Extract the (X, Y) coordinate from the center of the cell holding the provided text.  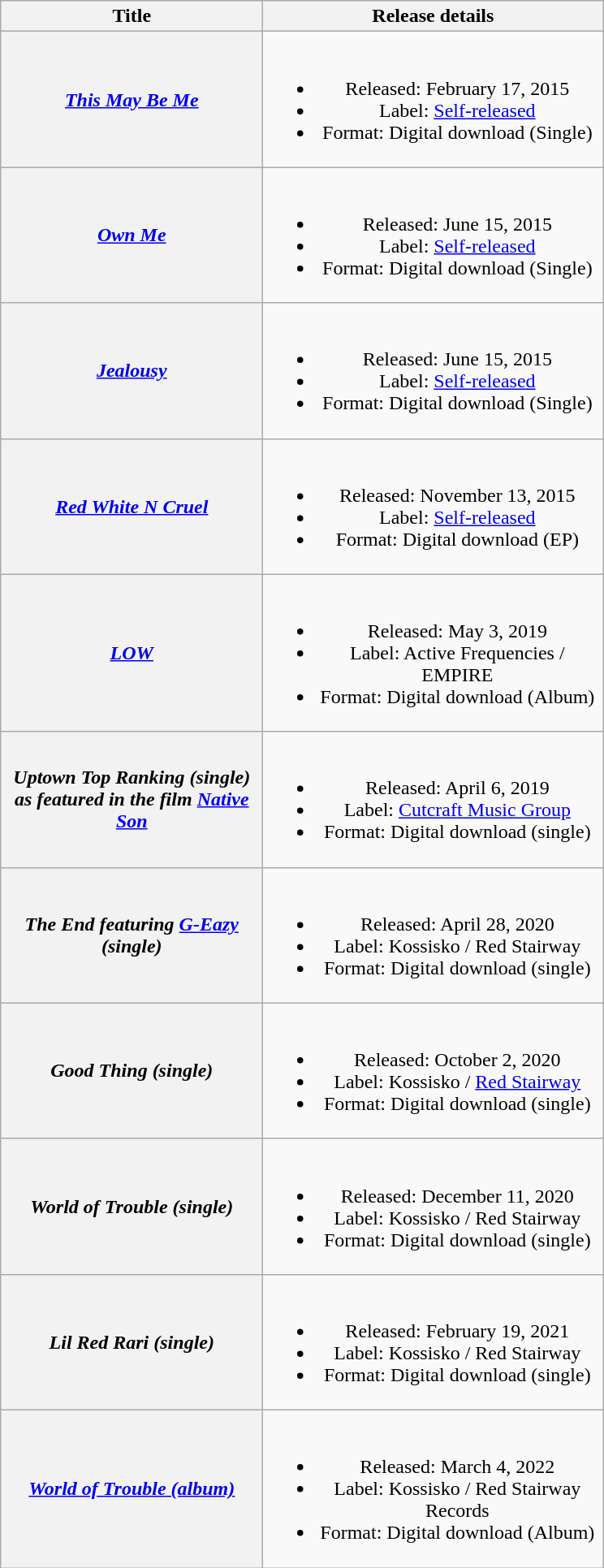
Good Thing (single) (132, 1070)
Released: April 28, 2020Label: Kossisko / Red StairwayFormat: Digital download (single) (434, 935)
The End featuring G-Eazy (single) (132, 935)
World of Trouble (single) (132, 1207)
Red White N Cruel (132, 507)
Released: November 13, 2015Label: Self-releasedFormat: Digital download (EP) (434, 507)
Release details (434, 16)
Released: February 19, 2021Label: Kossisko / Red StairwayFormat: Digital download (single) (434, 1341)
LOW (132, 653)
This May Be Me (132, 99)
Uptown Top Ranking (single) as featured in the film Native Son (132, 799)
Released: April 6, 2019Label: Cutcraft Music GroupFormat: Digital download (single) (434, 799)
Jealousy (132, 370)
World of Trouble (album) (132, 1488)
Released: May 3, 2019Label: Active Frequencies / EMPIREFormat: Digital download (Album) (434, 653)
Released: December 11, 2020Label: Kossisko / Red StairwayFormat: Digital download (single) (434, 1207)
Title (132, 16)
Released: March 4, 2022Label: Kossisko / Red Stairway RecordsFormat: Digital download (Album) (434, 1488)
Released: February 17, 2015Label: Self-releasedFormat: Digital download (Single) (434, 99)
Released: October 2, 2020Label: Kossisko / Red StairwayFormat: Digital download (single) (434, 1070)
Own Me (132, 235)
Lil Red Rari (single) (132, 1341)
